From the cell containing the given text, extract its center point as [x, y] coordinate. 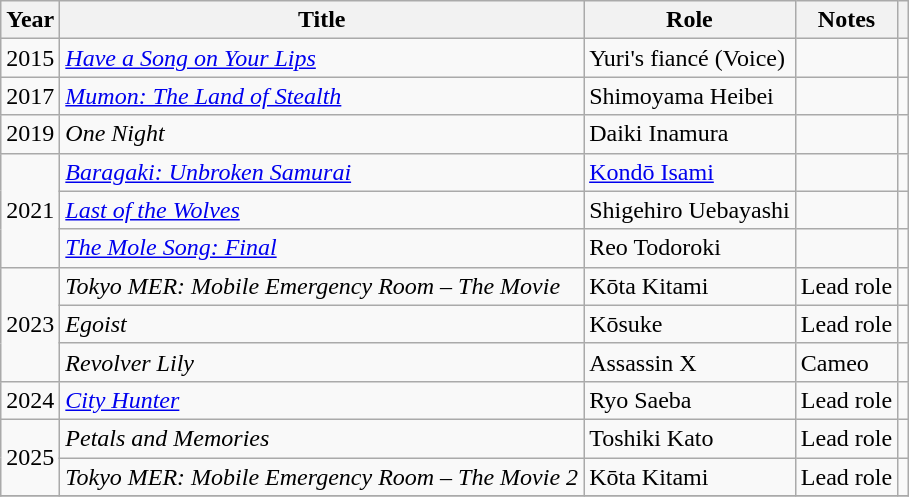
Revolver Lily [322, 362]
Notes [846, 20]
The Mole Song: Final [322, 248]
Year [30, 20]
2019 [30, 134]
2023 [30, 324]
Ryo Saeba [690, 400]
Yuri's fiancé (Voice) [690, 58]
Cameo [846, 362]
Toshiki Kato [690, 438]
Title [322, 20]
One Night [322, 134]
Daiki Inamura [690, 134]
Last of the Wolves [322, 210]
2025 [30, 457]
Baragaki: Unbroken Samurai [322, 172]
Kondō Isami [690, 172]
Have a Song on Your Lips [322, 58]
Kōsuke [690, 324]
Tokyo MER: Mobile Emergency Room – The Movie [322, 286]
Role [690, 20]
2017 [30, 96]
Shimoyama Heibei [690, 96]
Assassin X [690, 362]
City Hunter [322, 400]
2024 [30, 400]
Mumon: The Land of Stealth [322, 96]
Reo Todoroki [690, 248]
2015 [30, 58]
Tokyo MER: Mobile Emergency Room – The Movie 2 [322, 477]
Petals and Memories [322, 438]
2021 [30, 210]
Shigehiro Uebayashi [690, 210]
Egoist [322, 324]
